Scan for the cell matching the given text and deliver its (x, y) coordinate at center. 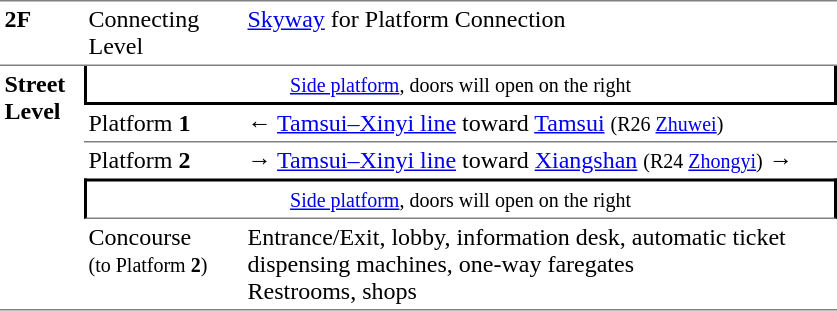
Concourse (to Platform 2) (164, 265)
2F (42, 33)
→ Tamsui–Xinyi line toward Xiangshan (R24 Zhongyi) → (540, 160)
← Tamsui–Xinyi line toward Tamsui (R26 Zhuwei) (540, 124)
Street Level (42, 188)
Entrance/Exit, lobby, information desk, automatic ticket dispensing machines, one-way faregatesRestrooms, shops (540, 265)
Skyway for Platform Connection (540, 33)
Platform 1 (164, 124)
Platform 2 (164, 160)
Connecting Level (164, 33)
